Output the (x, y) coordinate of the center of the cell containing the given text.  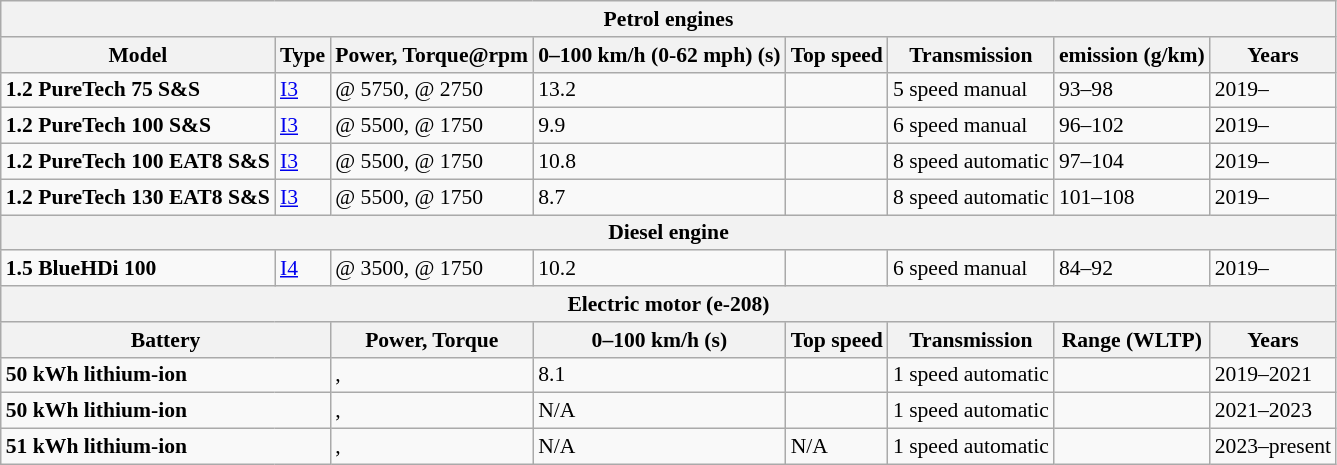
Diesel engine (668, 233)
8.1 (659, 375)
2023–present (1273, 447)
@ 5750, @ 2750 (432, 90)
2021–2023 (1273, 411)
Range (WLTP) (1132, 340)
emission (g/km) (1132, 55)
51 kWh lithium-ion (166, 447)
1.5 BlueHDi 100 (138, 269)
Type (302, 55)
Battery (166, 340)
1.2 PureTech 100 S&S (138, 126)
10.8 (659, 162)
Power, Torque@rpm (432, 55)
Electric motor (e-208) (668, 304)
0–100 km/h (0-62 mph) (s) (659, 55)
101–108 (1132, 197)
8.7 (659, 197)
0–100 km/h (s) (659, 340)
9.9 (659, 126)
Power, Torque (432, 340)
@ 3500, @ 1750 (432, 269)
96–102 (1132, 126)
1.2 PureTech 130 EAT8 S&S (138, 197)
1.2 PureTech 75 S&S (138, 90)
97–104 (1132, 162)
I4 (302, 269)
Petrol engines (668, 19)
5 speed manual (971, 90)
2019–2021 (1273, 375)
13.2 (659, 90)
10.2 (659, 269)
Model (138, 55)
93–98 (1132, 90)
1.2 PureTech 100 EAT8 S&S (138, 162)
84–92 (1132, 269)
